Locate the cell with the specified text and output its [x, y] center coordinate. 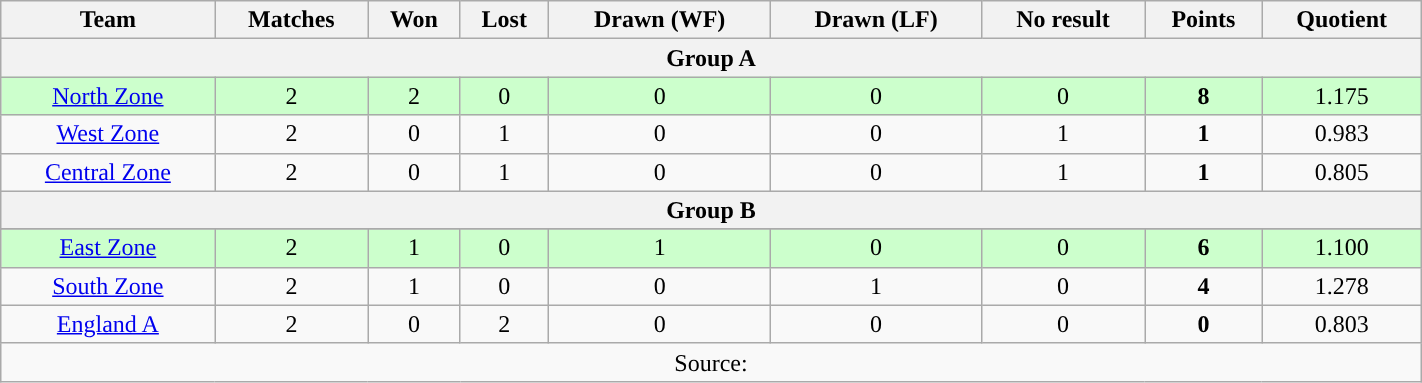
8 [1204, 96]
Team [108, 20]
6 [1204, 248]
Group A [711, 58]
0.803 [1342, 324]
Drawn (WF) [660, 20]
Source: [711, 362]
Group B [711, 210]
Lost [504, 20]
Won [414, 20]
1.278 [1342, 286]
0.983 [1342, 134]
4 [1204, 286]
Points [1204, 20]
Central Zone [108, 172]
Quotient [1342, 20]
No result [1063, 20]
England A [108, 324]
Matches [292, 20]
1.175 [1342, 96]
0.805 [1342, 172]
West Zone [108, 134]
South Zone [108, 286]
Drawn (LF) [876, 20]
North Zone [108, 96]
East Zone [108, 248]
1.100 [1342, 248]
